Extract the (X, Y) coordinate from the center of the cell holding the provided text.  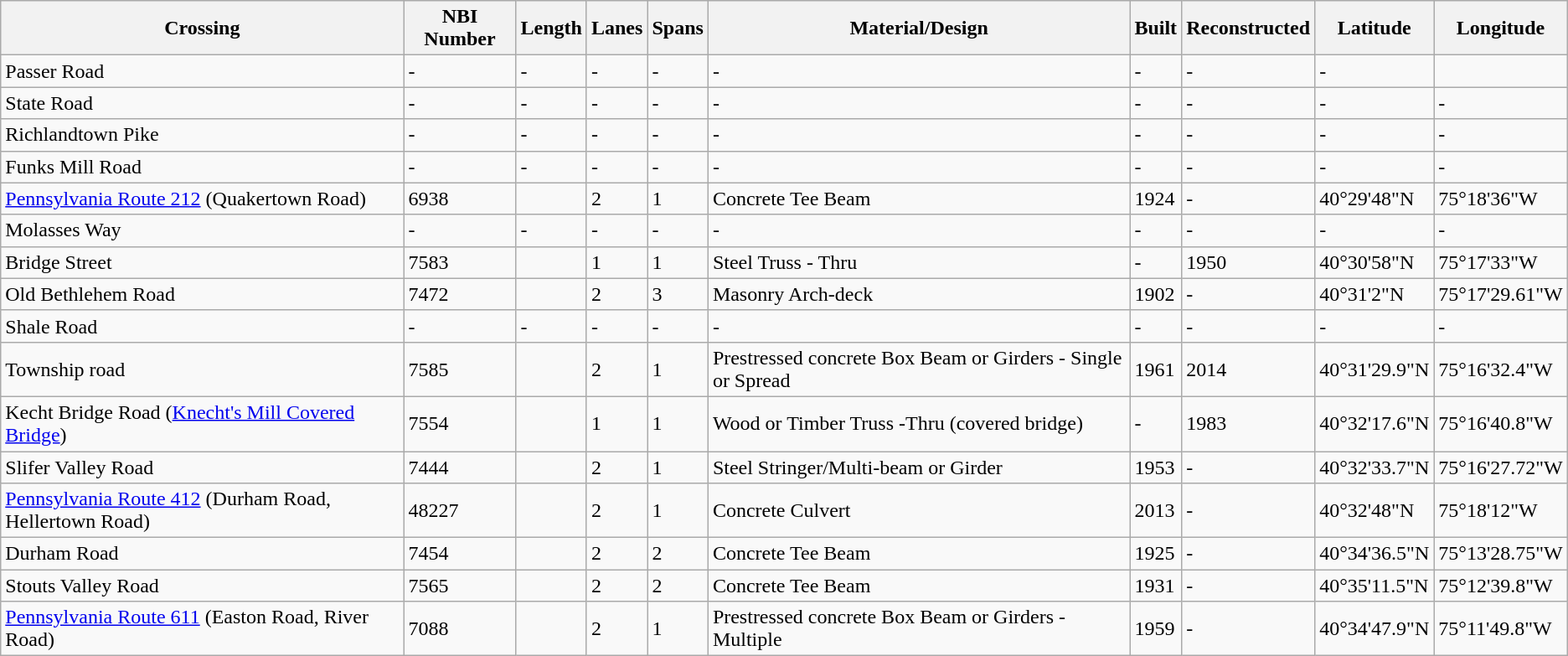
1950 (1248, 262)
Township road (203, 369)
Stouts Valley Road (203, 586)
1925 (1156, 554)
Pennsylvania Route 611 (Easton Road, River Road) (203, 628)
1959 (1156, 628)
Longitude (1501, 28)
Wood or Timber Truss -Thru (covered bridge) (919, 424)
7088 (460, 628)
Slifer Valley Road (203, 467)
7583 (460, 262)
40°34'47.9"N (1375, 628)
7454 (460, 554)
Pennsylvania Route 212 (Quakertown Road) (203, 199)
Length (551, 28)
1902 (1156, 294)
1961 (1156, 369)
75°11'49.8"W (1501, 628)
75°12'39.8"W (1501, 586)
75°16'40.8"W (1501, 424)
75°17'33"W (1501, 262)
6938 (460, 199)
Kecht Bridge Road (Knecht's Mill Covered Bridge) (203, 424)
40°31'29.9"N (1375, 369)
Richlandtown Pike (203, 135)
40°35'11.5"N (1375, 586)
40°31'2"N (1375, 294)
75°18'12"W (1501, 511)
75°18'36"W (1501, 199)
7585 (460, 369)
Masonry Arch-deck (919, 294)
2013 (1156, 511)
Durham Road (203, 554)
State Road (203, 103)
Built (1156, 28)
Passer Road (203, 71)
Funks Mill Road (203, 167)
40°29'48"N (1375, 199)
NBI Number (460, 28)
40°32'48"N (1375, 511)
40°32'17.6"N (1375, 424)
1931 (1156, 586)
Reconstructed (1248, 28)
Lanes (616, 28)
3 (678, 294)
Crossing (203, 28)
1953 (1156, 467)
40°30'58"N (1375, 262)
7565 (460, 586)
75°16'32.4"W (1501, 369)
Pennsylvania Route 412 (Durham Road, Hellertown Road) (203, 511)
Old Bethlehem Road (203, 294)
7444 (460, 467)
7472 (460, 294)
Latitude (1375, 28)
7554 (460, 424)
Spans (678, 28)
75°16'27.72"W (1501, 467)
Material/Design (919, 28)
75°13'28.75"W (1501, 554)
Prestressed concrete Box Beam or Girders - Multiple (919, 628)
Concrete Culvert (919, 511)
Prestressed concrete Box Beam or Girders - Single or Spread (919, 369)
2014 (1248, 369)
1924 (1156, 199)
Molasses Way (203, 230)
40°34'36.5"N (1375, 554)
1983 (1248, 424)
75°17'29.61"W (1501, 294)
Shale Road (203, 326)
40°32'33.7"N (1375, 467)
Bridge Street (203, 262)
Steel Stringer/Multi-beam or Girder (919, 467)
48227 (460, 511)
Steel Truss - Thru (919, 262)
